Output the [x, y] coordinate of the center of the cell containing the given text.  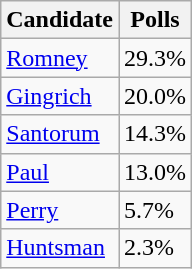
Romney [60, 58]
Santorum [60, 134]
Perry [60, 210]
2.3% [154, 248]
5.7% [154, 210]
13.0% [154, 172]
20.0% [154, 96]
14.3% [154, 134]
Polls [154, 20]
Paul [60, 172]
Huntsman [60, 248]
Candidate [60, 20]
29.3% [154, 58]
Gingrich [60, 96]
